From the cell containing the given text, extract its center point as [X, Y] coordinate. 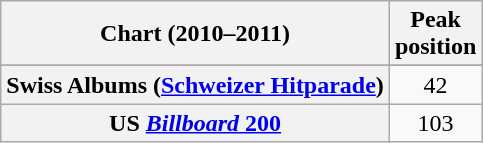
US Billboard 200 [196, 123]
Peakposition [435, 34]
Swiss Albums (Schweizer Hitparade) [196, 85]
103 [435, 123]
Chart (2010–2011) [196, 34]
42 [435, 85]
